Return (X, Y) of the center of cell containing provided text 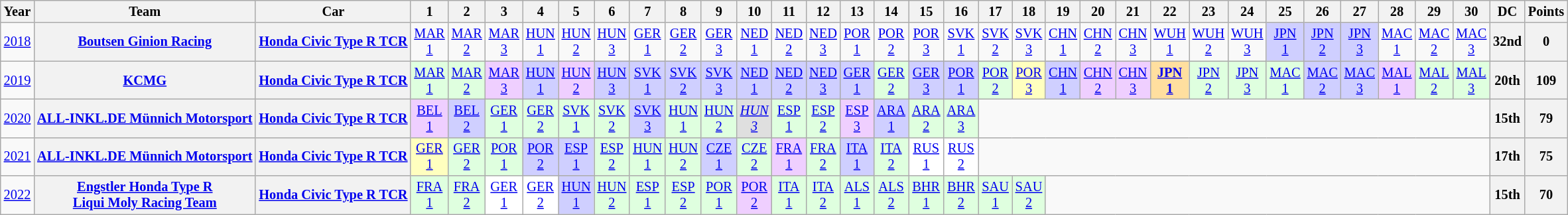
CZE1 (719, 157)
75 (1546, 157)
ARA2 (926, 118)
0 (1546, 42)
ARA1 (891, 118)
DC (1507, 11)
5 (576, 11)
2 (467, 11)
26 (1323, 11)
ESP3 (857, 118)
Year (17, 11)
2022 (17, 195)
MAL3 (1471, 80)
21 (1133, 11)
WUH2 (1209, 42)
Car (333, 11)
Boutsen Ginion Racing (145, 42)
79 (1546, 118)
12 (823, 11)
SAU1 (995, 195)
BHR2 (962, 195)
3 (504, 11)
18 (1029, 11)
7 (647, 11)
11 (789, 11)
23 (1209, 11)
ARA3 (962, 118)
4 (541, 11)
19 (1063, 11)
14 (891, 11)
ALS1 (857, 195)
28 (1397, 11)
BEL2 (467, 118)
Points (1546, 11)
1 (429, 11)
16 (962, 11)
13 (857, 11)
6 (612, 11)
17th (1507, 157)
MAL1 (1397, 80)
RUS2 (962, 157)
2018 (17, 42)
30 (1471, 11)
BHR1 (926, 195)
8 (683, 11)
2019 (17, 80)
20th (1507, 80)
27 (1360, 11)
20 (1098, 11)
24 (1247, 11)
WUH3 (1247, 42)
Engstler Honda Type RLiqui Moly Racing Team (145, 195)
10 (755, 11)
32nd (1507, 42)
KCMG (145, 80)
BEL1 (429, 118)
SAU2 (1029, 195)
WUH1 (1169, 42)
25 (1285, 11)
109 (1546, 80)
29 (1434, 11)
9 (719, 11)
CZE2 (755, 157)
RUS1 (926, 157)
17 (995, 11)
22 (1169, 11)
2020 (17, 118)
Team (145, 11)
MAL2 (1434, 80)
70 (1546, 195)
15 (926, 11)
2021 (17, 157)
ALS2 (891, 195)
